Provide the [X, Y] coordinate of the cell's center where the given text is located.  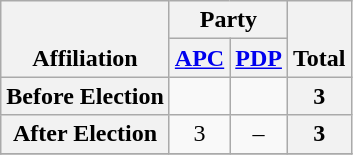
APC [199, 58]
Total [319, 39]
After Election [86, 134]
Party [228, 20]
PDP [259, 58]
Before Election [86, 96]
Affiliation [86, 39]
– [259, 134]
